From the cell containing the given text, extract its center point as (X, Y) coordinate. 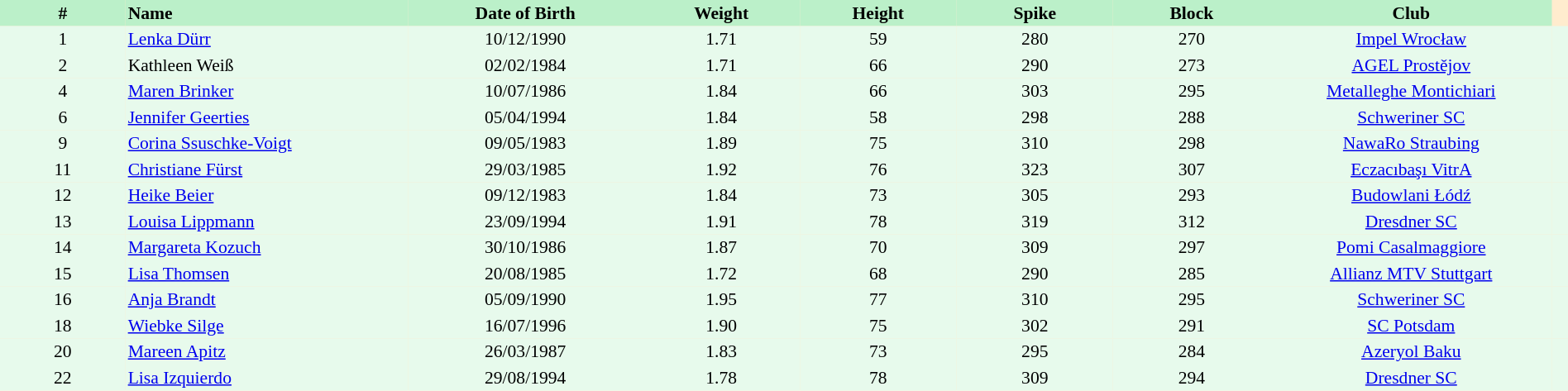
284 (1192, 352)
02/02/1984 (525, 65)
05/09/1990 (525, 299)
4 (63, 91)
307 (1192, 169)
Maren Brinker (266, 91)
302 (1035, 326)
285 (1192, 274)
26/03/1987 (525, 352)
16 (63, 299)
NawaRo Straubing (1411, 144)
Height (878, 13)
09/05/1983 (525, 144)
1.72 (721, 274)
Kathleen Weiß (266, 65)
20/08/1985 (525, 274)
Azeryol Baku (1411, 352)
12 (63, 195)
14 (63, 248)
68 (878, 274)
20 (63, 352)
10/07/1986 (525, 91)
30/10/1986 (525, 248)
58 (878, 117)
Pomi Casalmaggiore (1411, 248)
10/12/1990 (525, 40)
22 (63, 378)
312 (1192, 222)
18 (63, 326)
Date of Birth (525, 13)
288 (1192, 117)
1 (63, 40)
Lenka Dürr (266, 40)
Margareta Kozuch (266, 248)
6 (63, 117)
1.83 (721, 352)
Allianz MTV Stuttgart (1411, 274)
305 (1035, 195)
23/09/1994 (525, 222)
Christiane Fürst (266, 169)
Weight (721, 13)
280 (1035, 40)
Block (1192, 13)
Name (266, 13)
11 (63, 169)
1.95 (721, 299)
70 (878, 248)
SC Potsdam (1411, 326)
1.89 (721, 144)
1.78 (721, 378)
1.90 (721, 326)
13 (63, 222)
293 (1192, 195)
2 (63, 65)
09/12/1983 (525, 195)
29/03/1985 (525, 169)
Wiebke Silge (266, 326)
Jennifer Geerties (266, 117)
59 (878, 40)
294 (1192, 378)
Club (1411, 13)
319 (1035, 222)
Spike (1035, 13)
Heike Beier (266, 195)
Lisa Thomsen (266, 274)
1.87 (721, 248)
77 (878, 299)
15 (63, 274)
Lisa Izquierdo (266, 378)
05/04/1994 (525, 117)
Corina Ssuschke-Voigt (266, 144)
270 (1192, 40)
Budowlani Łódź (1411, 195)
Anja Brandt (266, 299)
291 (1192, 326)
AGEL Prostějov (1411, 65)
273 (1192, 65)
29/08/1994 (525, 378)
9 (63, 144)
Louisa Lippmann (266, 222)
16/07/1996 (525, 326)
323 (1035, 169)
76 (878, 169)
Mareen Apitz (266, 352)
# (63, 13)
1.91 (721, 222)
303 (1035, 91)
1.92 (721, 169)
Metalleghe Montichiari (1411, 91)
Eczacıbaşı VitrA (1411, 169)
297 (1192, 248)
Impel Wrocław (1411, 40)
